Identify which cell holds the provided text, then report its (X, Y) central coordinate. 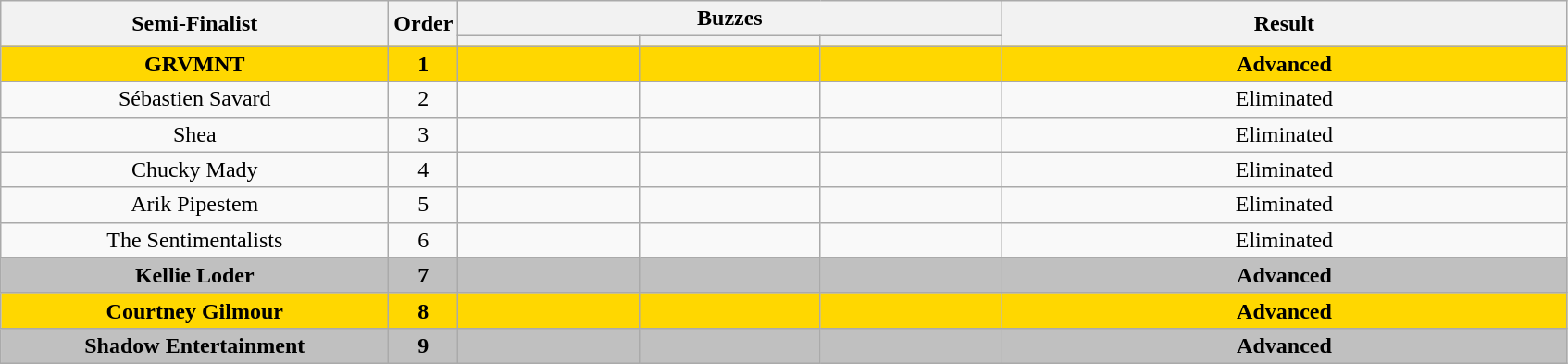
The Sentimentalists (194, 240)
6 (424, 240)
Result (1285, 24)
Arik Pipestem (194, 205)
Chucky Mady (194, 169)
Shea (194, 134)
Semi-Finalist (194, 24)
Shadow Entertainment (194, 345)
8 (424, 310)
Sébastien Savard (194, 99)
4 (424, 169)
5 (424, 205)
1 (424, 64)
Courtney Gilmour (194, 310)
7 (424, 275)
2 (424, 99)
Buzzes (729, 19)
Order (424, 24)
3 (424, 134)
GRVMNT (194, 64)
Kellie Loder (194, 275)
9 (424, 345)
